Detect which cell encompasses the target text, then output its (x, y) center coordinate. 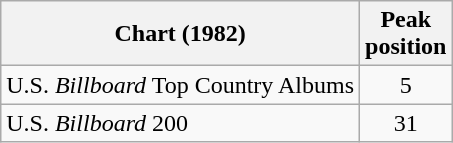
Peakposition (406, 34)
5 (406, 85)
U.S. Billboard Top Country Albums (180, 85)
Chart (1982) (180, 34)
31 (406, 123)
U.S. Billboard 200 (180, 123)
